Capture the cell that displays the provided text and extract its [X, Y] central coordinate. 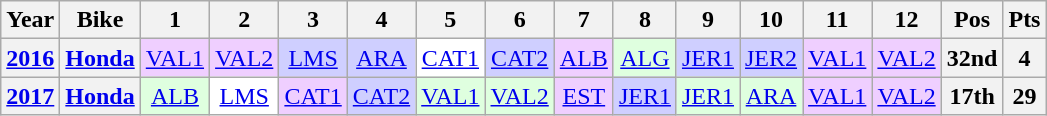
11 [838, 20]
32nd [972, 58]
7 [584, 20]
ALG [644, 58]
12 [906, 20]
Pts [1024, 20]
Year [30, 20]
6 [520, 20]
17th [972, 96]
2016 [30, 58]
5 [450, 20]
29 [1024, 96]
2017 [30, 96]
1 [174, 20]
JER2 [772, 58]
Bike [100, 20]
8 [644, 20]
3 [313, 20]
9 [708, 20]
2 [244, 20]
Pos [972, 20]
10 [772, 20]
EST [584, 96]
